Pinpoint the cell where the given text exists, returning its (x, y) midpoint coordinate. 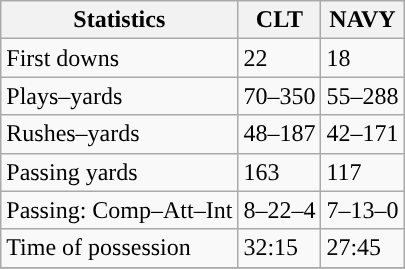
18 (362, 58)
117 (362, 172)
Plays–yards (120, 96)
70–350 (280, 96)
First downs (120, 58)
Rushes–yards (120, 134)
NAVY (362, 20)
22 (280, 58)
32:15 (280, 248)
Passing yards (120, 172)
Time of possession (120, 248)
Statistics (120, 20)
7–13–0 (362, 210)
55–288 (362, 96)
8–22–4 (280, 210)
Passing: Comp–Att–Int (120, 210)
27:45 (362, 248)
CLT (280, 20)
163 (280, 172)
42–171 (362, 134)
48–187 (280, 134)
